Determine the (X, Y) coordinate at the center of the cell enclosing the given text.  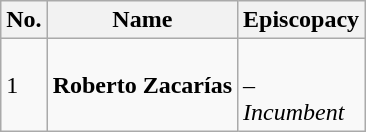
Episcopacy (302, 20)
1 (24, 85)
–Incumbent (302, 85)
No. (24, 20)
Name (142, 20)
Roberto Zacarías (142, 85)
